Find where the given text appears and provide that cell's center as [X, Y] coordinate. 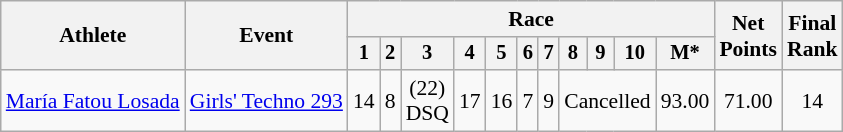
93.00 [686, 100]
María Fatou Losada [93, 100]
Cancelled [607, 100]
17 [470, 100]
4 [470, 54]
6 [528, 54]
10 [635, 54]
71.00 [748, 100]
5 [502, 54]
3 [428, 54]
16 [502, 100]
Event [266, 36]
Final Rank [812, 36]
Girls' Techno 293 [266, 100]
Athlete [93, 36]
M* [686, 54]
1 [364, 54]
2 [390, 54]
(22)DSQ [428, 100]
NetPoints [748, 36]
Race [531, 19]
